From the cell containing the given text, extract its center point as [X, Y] coordinate. 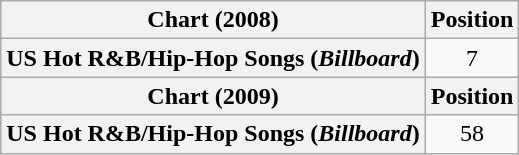
Chart (2009) [213, 96]
58 [472, 134]
Chart (2008) [213, 20]
7 [472, 58]
